From the cell containing the given text, extract its center point as [x, y] coordinate. 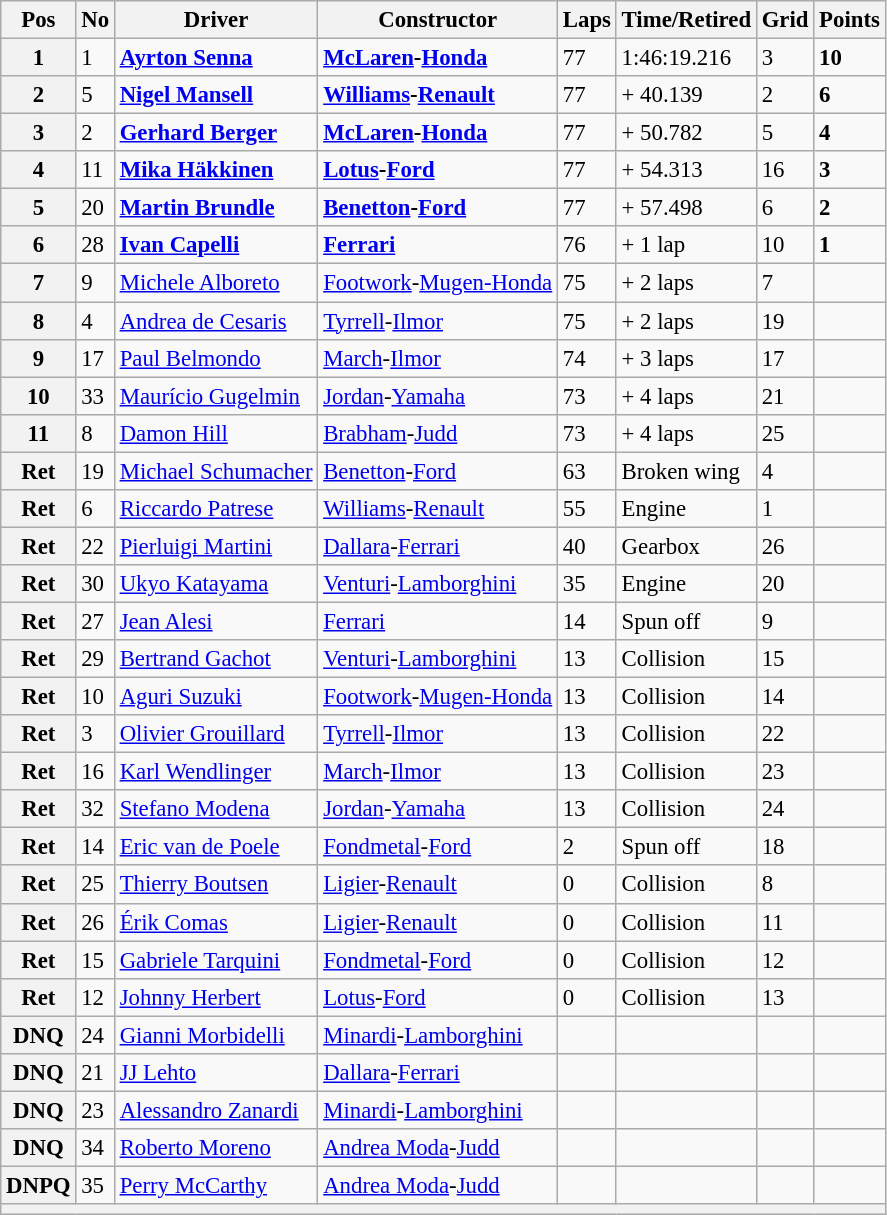
Michele Alboreto [216, 283]
Riccardo Patrese [216, 509]
+ 57.498 [686, 208]
Mika Häkkinen [216, 170]
30 [95, 584]
Driver [216, 20]
Brabham-Judd [438, 433]
Aguri Suzuki [216, 697]
Gabriele Tarquini [216, 960]
Andrea de Cesaris [216, 321]
1:46:19.216 [686, 58]
+ 1 lap [686, 245]
Damon Hill [216, 433]
Ivan Capelli [216, 245]
Martin Brundle [216, 208]
76 [588, 245]
74 [588, 358]
JJ Lehto [216, 1073]
Perry McCarthy [216, 1185]
+ 40.139 [686, 95]
63 [588, 471]
Pierluigi Martini [216, 546]
Michael Schumacher [216, 471]
Eric van de Poele [216, 847]
40 [588, 546]
34 [95, 1148]
Olivier Grouillard [216, 734]
Grid [784, 20]
Roberto Moreno [216, 1148]
Constructor [438, 20]
27 [95, 621]
Érik Comas [216, 922]
No [95, 20]
Thierry Boutsen [216, 885]
Pos [38, 20]
Gerhard Berger [216, 133]
Ayrton Senna [216, 58]
Bertrand Gachot [216, 659]
55 [588, 509]
Stefano Modena [216, 809]
29 [95, 659]
+ 54.313 [686, 170]
+ 50.782 [686, 133]
Alessandro Zanardi [216, 1110]
Johnny Herbert [216, 997]
Paul Belmondo [216, 358]
Gianni Morbidelli [216, 1035]
Nigel Mansell [216, 95]
Karl Wendlinger [216, 772]
28 [95, 245]
18 [784, 847]
Time/Retired [686, 20]
33 [95, 396]
Broken wing [686, 471]
Gearbox [686, 546]
DNPQ [38, 1185]
Points [850, 20]
Maurício Gugelmin [216, 396]
32 [95, 809]
+ 3 laps [686, 358]
Ukyo Katayama [216, 584]
Jean Alesi [216, 621]
Laps [588, 20]
